Return the (X, Y) coordinate for the center point of the cell that contains the specified text.  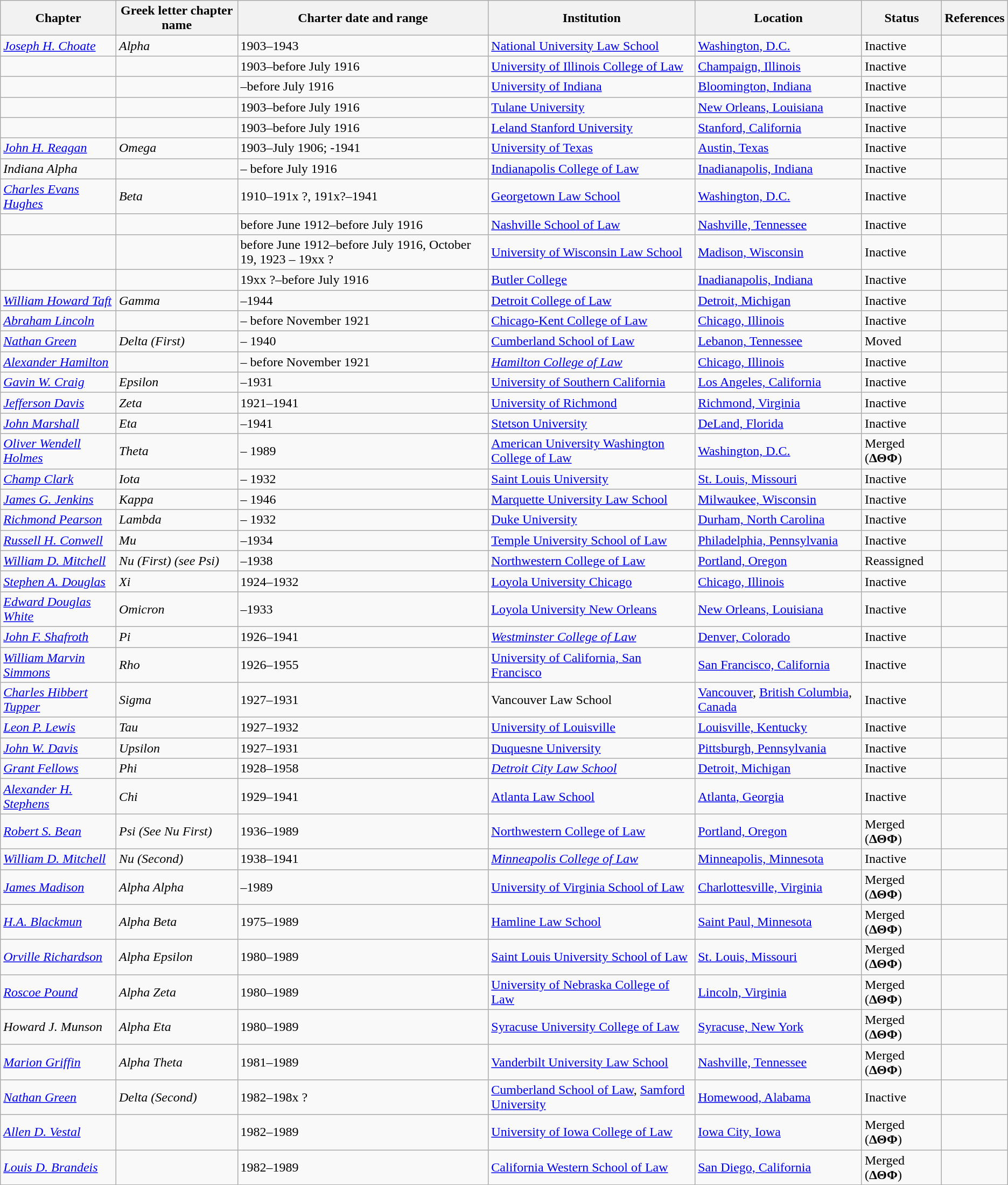
DeLand, Florida (779, 423)
–1944 (363, 300)
Psi (See Nu First) (177, 832)
Detroit City Law School (592, 769)
Homewood, Alabama (779, 1097)
Omicron (177, 609)
University of Richmond (592, 403)
Alexander Hamilton (58, 362)
Vancouver, British Columbia, Canada (779, 700)
1929–1941 (363, 796)
1921–1941 (363, 403)
Greek letter chapter name (177, 18)
Indianapolis College of Law (592, 169)
Kappa (177, 499)
Hamline Law School (592, 922)
1926–1955 (363, 665)
Austin, Texas (779, 148)
Saint Paul, Minnesota (779, 922)
Nu (First) (see Psi) (177, 561)
Indiana Alpha (58, 169)
Hamilton College of Law (592, 362)
–1933 (363, 609)
Madison, Wisconsin (779, 252)
19xx ?–before July 1916 (363, 280)
Nu (Second) (177, 859)
Nashville School of Law (592, 224)
Abraham Lincoln (58, 321)
Duke University (592, 520)
Zeta (177, 403)
Loyola University Chicago (592, 581)
1924–1932 (363, 581)
Upsilon (177, 748)
Cumberland School of Law (592, 341)
Louisville, Kentucky (779, 728)
Delta (Second) (177, 1097)
Eta (177, 423)
–1989 (363, 887)
Alpha Alpha (177, 887)
Alpha Beta (177, 922)
Epsilon (177, 382)
Robert S. Bean (58, 832)
Location (779, 18)
– 1940 (363, 341)
Detroit College of Law (592, 300)
Syracuse University College of Law (592, 1027)
Phi (177, 769)
Alpha (177, 46)
University of Illinois College of Law (592, 66)
Chi (177, 796)
San Diego, California (779, 1167)
Milwaukee, Wisconsin (779, 499)
1903–1943 (363, 46)
Theta (177, 451)
Russell H. Conwell (58, 540)
Charter date and range (363, 18)
Orville Richardson (58, 957)
1928–1958 (363, 769)
Moved (901, 341)
Leon P. Lewis (58, 728)
before June 1912–before July 1916, October 19, 1923 – 19xx ? (363, 252)
University of Indiana (592, 87)
Tulane University (592, 107)
Joseph H. Choate (58, 46)
Charles Hibbert Tupper (58, 700)
Alpha Theta (177, 1062)
Louis D. Brandeis (58, 1167)
Durham, North Carolina (779, 520)
Saint Louis University (592, 479)
James Madison (58, 887)
University of Louisville (592, 728)
California Western School of Law (592, 1167)
Philadelphia, Pennsylvania (779, 540)
Stephen A. Douglas (58, 581)
Lambda (177, 520)
H.A. Blackmun (58, 922)
Loyola University New Orleans (592, 609)
Westminster College of Law (592, 637)
Denver, Colorado (779, 637)
National University Law School (592, 46)
William Marvin Simmons (58, 665)
John F. Shafroth (58, 637)
Gavin W. Craig (58, 382)
University of Wisconsin Law School (592, 252)
Duquesne University (592, 748)
Cumberland School of Law, Samford University (592, 1097)
Minneapolis, Minnesota (779, 859)
Reassigned (901, 561)
Champaign, Illinois (779, 66)
Atlanta, Georgia (779, 796)
Atlanta Law School (592, 796)
Butler College (592, 280)
James G. Jenkins (58, 499)
Alpha Epsilon (177, 957)
– 1989 (363, 451)
Iota (177, 479)
1938–1941 (363, 859)
University of Virginia School of Law (592, 887)
Lebanon, Tennessee (779, 341)
Beta (177, 196)
References (975, 18)
University of Nebraska College of Law (592, 992)
Lincoln, Virginia (779, 992)
– before July 1916 (363, 169)
–before July 1916 (363, 87)
Charles Evans Hughes (58, 196)
Minneapolis College of Law (592, 859)
Temple University School of Law (592, 540)
–1938 (363, 561)
before June 1912–before July 1916 (363, 224)
Iowa City, Iowa (779, 1132)
Alpha Eta (177, 1027)
John H. Reagan (58, 148)
University of Iowa College of Law (592, 1132)
Georgetown Law School (592, 196)
Marquette University Law School (592, 499)
Grant Fellows (58, 769)
1910–191x ?, 191x?–1941 (363, 196)
John Marshall (58, 423)
Status (901, 18)
University of Texas (592, 148)
1982–198x ? (363, 1097)
Delta (First) (177, 341)
Marion Griffin (58, 1062)
Leland Stanford University (592, 128)
Allen D. Vestal (58, 1132)
Richmond, Virginia (779, 403)
Saint Louis University School of Law (592, 957)
Tau (177, 728)
Alpha Zeta (177, 992)
Pi (177, 637)
Stetson University (592, 423)
Stanford, California (779, 128)
Xi (177, 581)
–1931 (363, 382)
University of California, San Francisco (592, 665)
Edward Douglas White (58, 609)
Vanderbilt University Law School (592, 1062)
– 1946 (363, 499)
1975–1989 (363, 922)
1936–1989 (363, 832)
Alexander H. Stephens (58, 796)
1981–1989 (363, 1062)
University of Southern California (592, 382)
Rho (177, 665)
Jefferson Davis (58, 403)
Bloomington, Indiana (779, 87)
Institution (592, 18)
John W. Davis (58, 748)
Chicago-Kent College of Law (592, 321)
Oliver Wendell Holmes (58, 451)
Champ Clark (58, 479)
Gamma (177, 300)
Syracuse, New York (779, 1027)
Chapter (58, 18)
Los Angeles, California (779, 382)
Richmond Pearson (58, 520)
1926–1941 (363, 637)
1927–1932 (363, 728)
Roscoe Pound (58, 992)
Charlottesville, Virginia (779, 887)
Sigma (177, 700)
San Francisco, California (779, 665)
William Howard Taft (58, 300)
American University Washington College of Law (592, 451)
–1941 (363, 423)
Pittsburgh, Pennsylvania (779, 748)
Mu (177, 540)
Howard J. Munson (58, 1027)
Vancouver Law School (592, 700)
–1934 (363, 540)
1903–July 1906; -1941 (363, 148)
Omega (177, 148)
